Determine the (X, Y) coordinate at the center of the cell enclosing the given text.  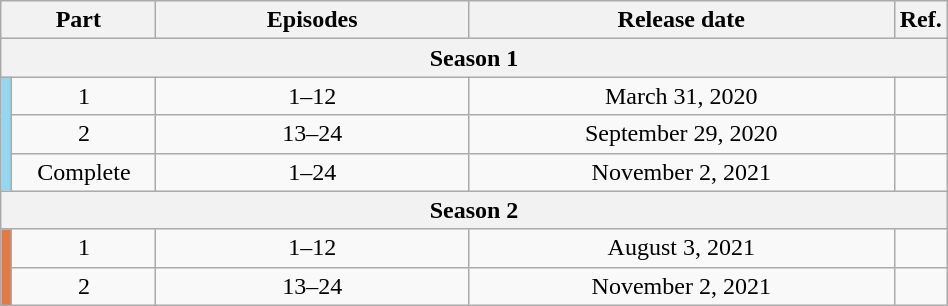
August 3, 2021 (681, 248)
Part (78, 20)
Ref. (920, 20)
Release date (681, 20)
Season 2 (474, 210)
September 29, 2020 (681, 134)
1–24 (312, 172)
Episodes (312, 20)
Complete (84, 172)
Season 1 (474, 58)
March 31, 2020 (681, 96)
